From the cell containing the given text, extract its center point as (x, y) coordinate. 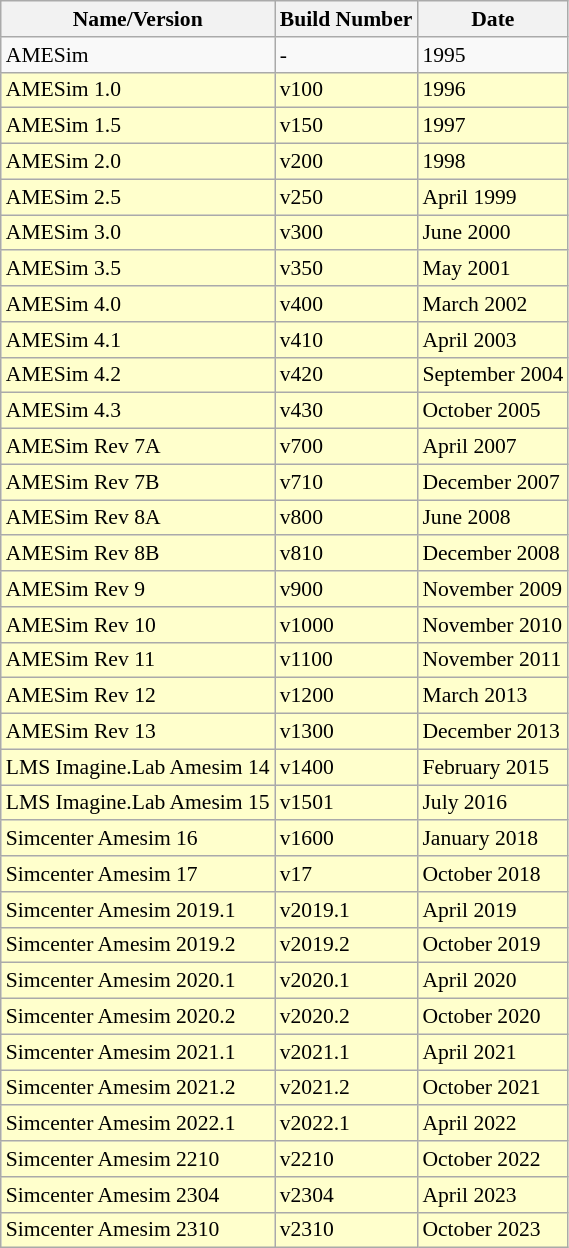
April 2003 (492, 340)
October 2021 (492, 1088)
AMESim 4.2 (138, 375)
November 2011 (492, 660)
October 2023 (492, 1230)
v810 (346, 554)
Name/Version (138, 19)
Simcenter Amesim 2304 (138, 1195)
v1300 (346, 732)
January 2018 (492, 839)
Simcenter Amesim 2019.2 (138, 945)
v2021.2 (346, 1088)
- (346, 55)
June 2000 (492, 233)
v200 (346, 162)
v2022.1 (346, 1124)
v2021.1 (346, 1052)
Simcenter Amesim 2019.1 (138, 910)
AMESim 3.5 (138, 269)
v350 (346, 269)
February 2015 (492, 767)
December 2007 (492, 482)
v1000 (346, 625)
Simcenter Amesim 2022.1 (138, 1124)
v1200 (346, 696)
v2019.2 (346, 945)
v710 (346, 482)
v2304 (346, 1195)
v1600 (346, 839)
Simcenter Amesim 16 (138, 839)
v300 (346, 233)
1995 (492, 55)
AMESim 2.0 (138, 162)
Simcenter Amesim 2310 (138, 1230)
LMS Imagine.Lab Amesim 14 (138, 767)
v800 (346, 518)
v420 (346, 375)
v2210 (346, 1159)
v250 (346, 197)
April 2023 (492, 1195)
November 2010 (492, 625)
April 2007 (492, 447)
AMESim 2.5 (138, 197)
October 2022 (492, 1159)
May 2001 (492, 269)
AMESim 3.0 (138, 233)
Simcenter Amesim 2020.2 (138, 1017)
April 2021 (492, 1052)
AMESim Rev 12 (138, 696)
AMESim Rev 7A (138, 447)
1996 (492, 90)
v2310 (346, 1230)
September 2004 (492, 375)
October 2005 (492, 411)
Simcenter Amesim 2210 (138, 1159)
AMESim Rev 8B (138, 554)
AMESim 4.1 (138, 340)
AMESim Rev 9 (138, 589)
March 2013 (492, 696)
1998 (492, 162)
v700 (346, 447)
June 2008 (492, 518)
October 2020 (492, 1017)
LMS Imagine.Lab Amesim 15 (138, 803)
AMESim 4.3 (138, 411)
AMESim 4.0 (138, 304)
October 2019 (492, 945)
v1501 (346, 803)
v400 (346, 304)
AMESim Rev 8A (138, 518)
v150 (346, 126)
AMESim (138, 55)
AMESim Rev 13 (138, 732)
v2019.1 (346, 910)
Build Number (346, 19)
October 2018 (492, 874)
v1100 (346, 660)
1997 (492, 126)
v1400 (346, 767)
v100 (346, 90)
Simcenter Amesim 2021.1 (138, 1052)
April 2022 (492, 1124)
v900 (346, 589)
April 1999 (492, 197)
April 2020 (492, 981)
v410 (346, 340)
v2020.2 (346, 1017)
April 2019 (492, 910)
AMESim Rev 11 (138, 660)
v17 (346, 874)
AMESim 1.5 (138, 126)
November 2009 (492, 589)
AMESim Rev 10 (138, 625)
December 2013 (492, 732)
July 2016 (492, 803)
AMESim 1.0 (138, 90)
v2020.1 (346, 981)
Simcenter Amesim 17 (138, 874)
Date (492, 19)
December 2008 (492, 554)
March 2002 (492, 304)
Simcenter Amesim 2021.2 (138, 1088)
v430 (346, 411)
Simcenter Amesim 2020.1 (138, 981)
AMESim Rev 7B (138, 482)
